Scan for the cell matching the given text and deliver its (x, y) coordinate at center. 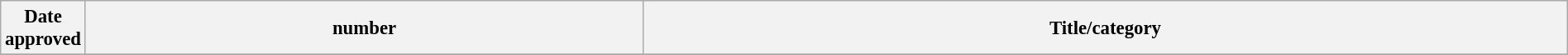
Date approved (43, 28)
number (364, 28)
Title/category (1106, 28)
